Determine the [x, y] coordinate at the center of the cell enclosing the given text.  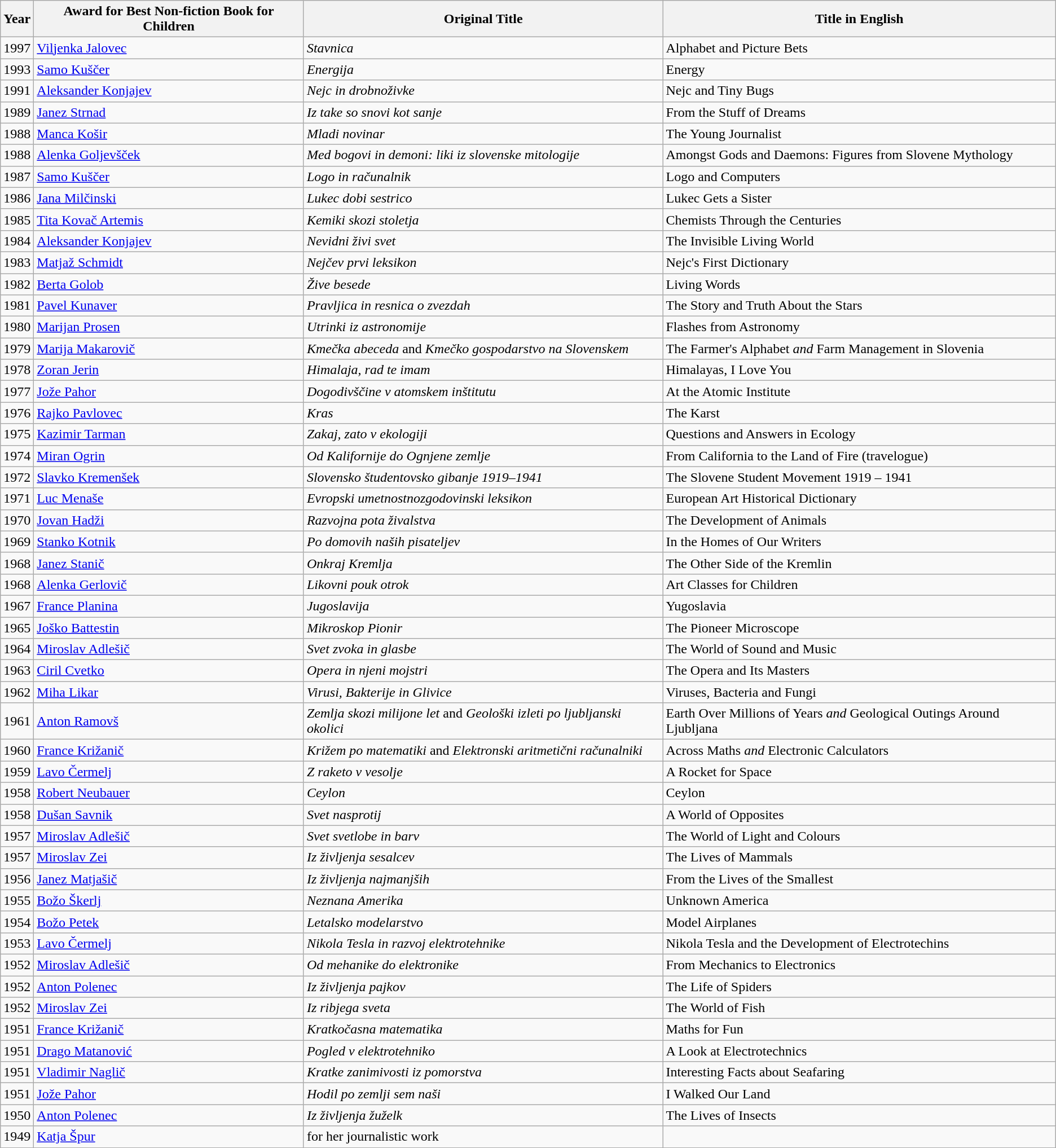
1965 [17, 628]
1983 [17, 262]
1962 [17, 692]
1963 [17, 671]
1974 [17, 456]
Logo and Computers [859, 177]
Letalsko modelarstvo [483, 922]
Razvojna pota živalstva [483, 520]
Pravljica in resnica o zvezdah [483, 306]
1978 [17, 370]
Robert Neubauer [169, 793]
Iz življenja pajkov [483, 987]
Model Airplanes [859, 922]
I Walked Our Land [859, 1094]
1993 [17, 69]
Z raketo v vesolje [483, 772]
The Opera and Its Masters [859, 671]
Alphabet and Picture Bets [859, 48]
The Life of Spiders [859, 987]
A Rocket for Space [859, 772]
1950 [17, 1115]
1984 [17, 241]
The Slovene Student Movement 1919 – 1941 [859, 477]
A World of Opposites [859, 815]
Alenka Goljevšček [169, 155]
Interesting Facts about Seafaring [859, 1072]
Stanko Kotnik [169, 542]
1956 [17, 879]
In the Homes of Our Writers [859, 542]
Chemists Through the Centuries [859, 219]
Jovan Hadži [169, 520]
Mikroskop Pionir [483, 628]
Kmečka abeceda and Kmečko gospodarstvo na Slovenskem [483, 349]
Miha Likar [169, 692]
Virusi, Bakterije in Glivice [483, 692]
Utrinki iz astronomije [483, 327]
Po domovih naših pisateljev [483, 542]
Pogled v elektrotehniko [483, 1051]
1986 [17, 198]
Miran Ogrin [169, 456]
Himalaja, rad te imam [483, 370]
Energija [483, 69]
Drago Matanović [169, 1051]
Janez Stanič [169, 563]
France Planina [169, 606]
Nevidni živi svet [483, 241]
Dušan Savnik [169, 815]
Earth Over Millions of Years and Geological Outings Around Ljubljana [859, 721]
The World of Light and Colours [859, 836]
Questions and Answers in Ecology [859, 434]
Tita Kovač Artemis [169, 219]
1949 [17, 1137]
Nikola Tesla in razvoj elektrotehnike [483, 943]
Nejc's First Dictionary [859, 262]
1982 [17, 284]
Iz ribjega sveta [483, 1008]
Nejc in drobnoživke [483, 91]
Zemlja skozi milijone let and Geološki izleti po ljubljanski okolici [483, 721]
1961 [17, 721]
Living Words [859, 284]
Matjaž Schmidt [169, 262]
1977 [17, 392]
Viruses, Bacteria and Fungi [859, 692]
The Karst [859, 413]
The Farmer's Alphabet and Farm Management in Slovenia [859, 349]
Lukec dobi sestrico [483, 198]
The World of Sound and Music [859, 649]
Jana Milčinski [169, 198]
for her journalistic work [483, 1137]
Energy [859, 69]
Rajko Pavlovec [169, 413]
Janez Matjašič [169, 879]
Dogodivščine v atomskem inštitutu [483, 392]
1987 [17, 177]
Kratkočasna matematika [483, 1030]
From Mechanics to Electronics [859, 965]
Zoran Jerin [169, 370]
Manca Košir [169, 134]
Anton Ramovš [169, 721]
1975 [17, 434]
Neznana Amerika [483, 900]
1959 [17, 772]
1981 [17, 306]
Žive besede [483, 284]
Kemiki skozi stoletja [483, 219]
Nejc and Tiny Bugs [859, 91]
Mladi novinar [483, 134]
Ciril Cvetko [169, 671]
Jugoslavija [483, 606]
Alenka Gerlovič [169, 584]
Himalayas, I Love You [859, 370]
Evropski umetnostnozgodovinski leksikon [483, 499]
1967 [17, 606]
Onkraj Kremlja [483, 563]
1985 [17, 219]
Od mehanike do elektronike [483, 965]
Likovni pouk otrok [483, 584]
The Story and Truth About the Stars [859, 306]
1960 [17, 750]
Svet nasprotij [483, 815]
Iz življenja sesalcev [483, 857]
The Lives of Insects [859, 1115]
Kras [483, 413]
Across Maths and Electronic Calculators [859, 750]
1976 [17, 413]
Amongst Gods and Daemons: Figures from Slovene Mythology [859, 155]
The Pioneer Microscope [859, 628]
Original Title [483, 19]
Opera in njeni mojstri [483, 671]
Hodil po zemlji sem naši [483, 1094]
Art Classes for Children [859, 584]
1991 [17, 91]
Od Kalifornije do Ognjene zemlje [483, 456]
1997 [17, 48]
Viljenka Jalovec [169, 48]
Slavko Kremenšek [169, 477]
Luc Menaše [169, 499]
1970 [17, 520]
Lukec Gets a Sister [859, 198]
The Young Journalist [859, 134]
Pavel Kunaver [169, 306]
Slovensko študentovsko gibanje 1919–1941 [483, 477]
From the Lives of the Smallest [859, 879]
Iz take so snovi kot sanje [483, 112]
1964 [17, 649]
Iz življenja najmanjših [483, 879]
Unknown America [859, 900]
From the Stuff of Dreams [859, 112]
Marijan Prosen [169, 327]
At the Atomic Institute [859, 392]
Stavnica [483, 48]
1989 [17, 112]
The Lives of Mammals [859, 857]
1969 [17, 542]
The Other Side of the Kremlin [859, 563]
Svet svetlobe in barv [483, 836]
Božo Škerlj [169, 900]
Flashes from Astronomy [859, 327]
1979 [17, 349]
Nikola Tesla and the Development of Electrotechins [859, 943]
1971 [17, 499]
Božo Petek [169, 922]
Nejčev prvi leksikon [483, 262]
Marija Makarovič [169, 349]
Maths for Fun [859, 1030]
Janez Strnad [169, 112]
From California to the Land of Fire (travelogue) [859, 456]
Year [17, 19]
Vladimir Naglič [169, 1072]
A Look at Electrotechnics [859, 1051]
Yugoslavia [859, 606]
European Art Historical Dictionary [859, 499]
1972 [17, 477]
Katja Špur [169, 1137]
Award for Best Non-fiction Book for Children [169, 19]
Iz življenja žuželk [483, 1115]
The World of Fish [859, 1008]
Berta Golob [169, 284]
Križem po matematiki and Elektronski aritmetični računalniki [483, 750]
The Invisible Living World [859, 241]
1954 [17, 922]
Zakaj, zato v ekologiji [483, 434]
Kratke zanimivosti iz pomorstva [483, 1072]
Title in English [859, 19]
Joško Battestin [169, 628]
Kazimir Tarman [169, 434]
Med bogovi in demoni: liki iz slovenske mitologije [483, 155]
1953 [17, 943]
Logo in računalnik [483, 177]
Svet zvoka in glasbe [483, 649]
1980 [17, 327]
1955 [17, 900]
The Development of Animals [859, 520]
